Provide the (x, y) coordinate of the cell's center where the given text is located.  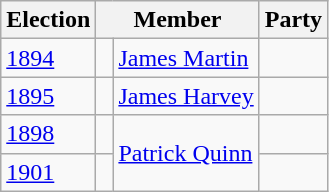
Member (178, 20)
1894 (48, 58)
1901 (48, 172)
James Harvey (186, 96)
Patrick Quinn (186, 153)
Election (48, 20)
James Martin (186, 58)
1898 (48, 134)
1895 (48, 96)
Party (293, 20)
